Identify which cell holds the provided text, then report its (X, Y) central coordinate. 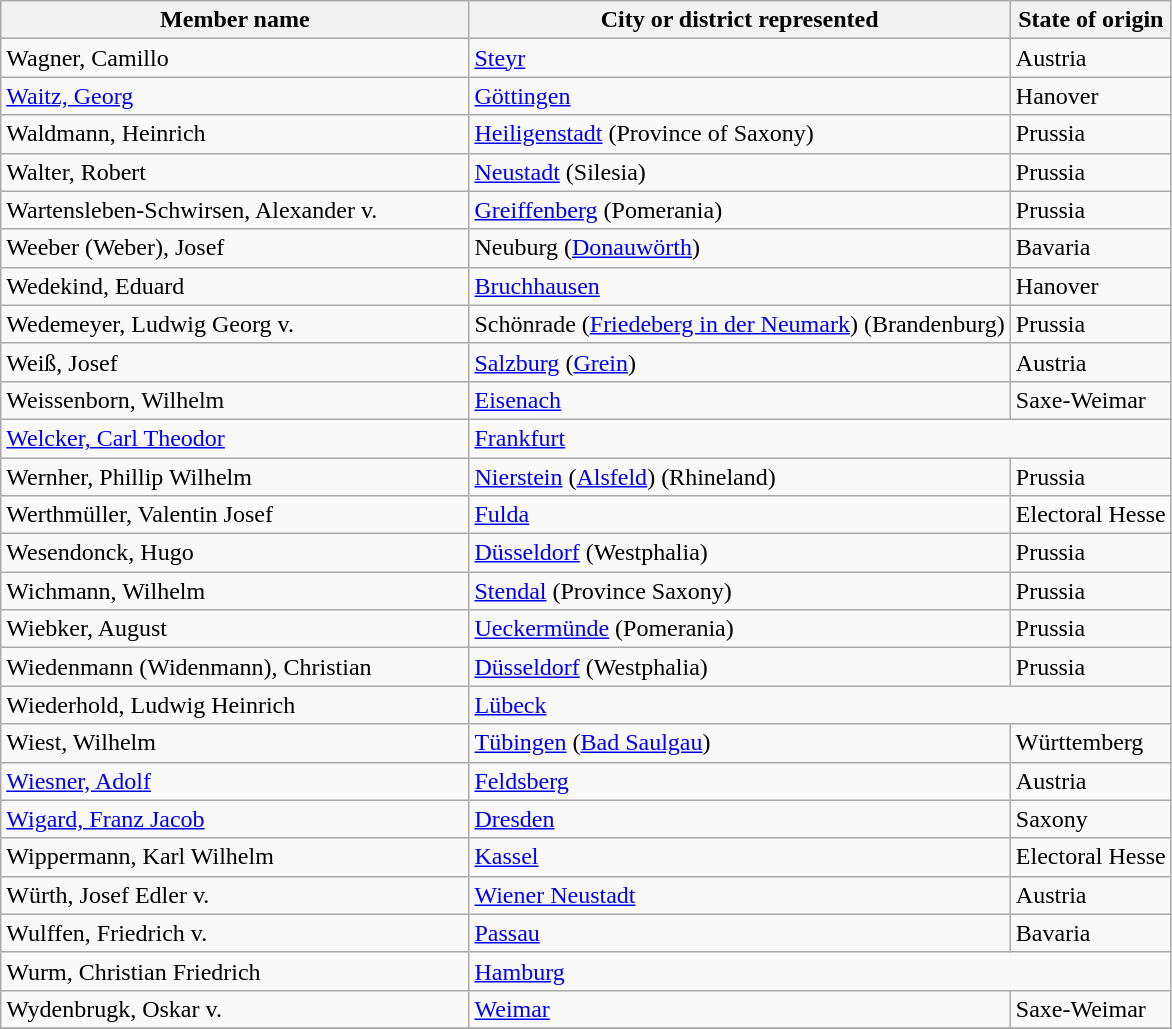
State of origin (1090, 20)
Feldsberg (740, 781)
Salzburg (Grein) (740, 362)
Wydenbrugk, Oskar v. (235, 1009)
Wartensleben-Schwirsen, Alexander v. (235, 210)
Lübeck (820, 705)
City or district represented (740, 20)
Neustadt (Silesia) (740, 172)
Württemberg (1090, 743)
Kassel (740, 857)
Tübingen (Bad Saulgau) (740, 743)
Neuburg (Donauwörth) (740, 248)
Wigard, Franz Jacob (235, 819)
Wippermann, Karl Wilhelm (235, 857)
Frankfurt (820, 438)
Wiebker, August (235, 629)
Heiligenstadt (Province of Saxony) (740, 134)
Eisenach (740, 400)
Göttingen (740, 96)
Wurm, Christian Friedrich (235, 971)
Wedemeyer, Ludwig Georg v. (235, 324)
Wiest, Wilhelm (235, 743)
Wernher, Phillip Wilhelm (235, 477)
Wagner, Camillo (235, 58)
Würth, Josef Edler v. (235, 895)
Fulda (740, 515)
Waldmann, Heinrich (235, 134)
Wedekind, Eduard (235, 286)
Weiß, Josef (235, 362)
Bruchhausen (740, 286)
Stendal (Province Saxony) (740, 591)
Weimar (740, 1009)
Member name (235, 20)
Welcker, Carl Theodor (235, 438)
Saxony (1090, 819)
Wichmann, Wilhelm (235, 591)
Wiesner, Adolf (235, 781)
Schönrade (Friedeberg in der Neumark) (Brandenburg) (740, 324)
Weissenborn, Wilhelm (235, 400)
Passau (740, 933)
Hamburg (820, 971)
Steyr (740, 58)
Wiener Neustadt (740, 895)
Wiederhold, Ludwig Heinrich (235, 705)
Weeber (Weber), Josef (235, 248)
Walter, Robert (235, 172)
Greiffenberg (Pomerania) (740, 210)
Werthmüller, Valentin Josef (235, 515)
Wiedenmann (Widenmann), Christian (235, 667)
Nierstein (Alsfeld) (Rhineland) (740, 477)
Waitz, Georg (235, 96)
Ueckermünde (Pomerania) (740, 629)
Wesendonck, Hugo (235, 553)
Dresden (740, 819)
Wulffen, Friedrich v. (235, 933)
